Provide the (X, Y) coordinate of the cell's center where the given text is located.  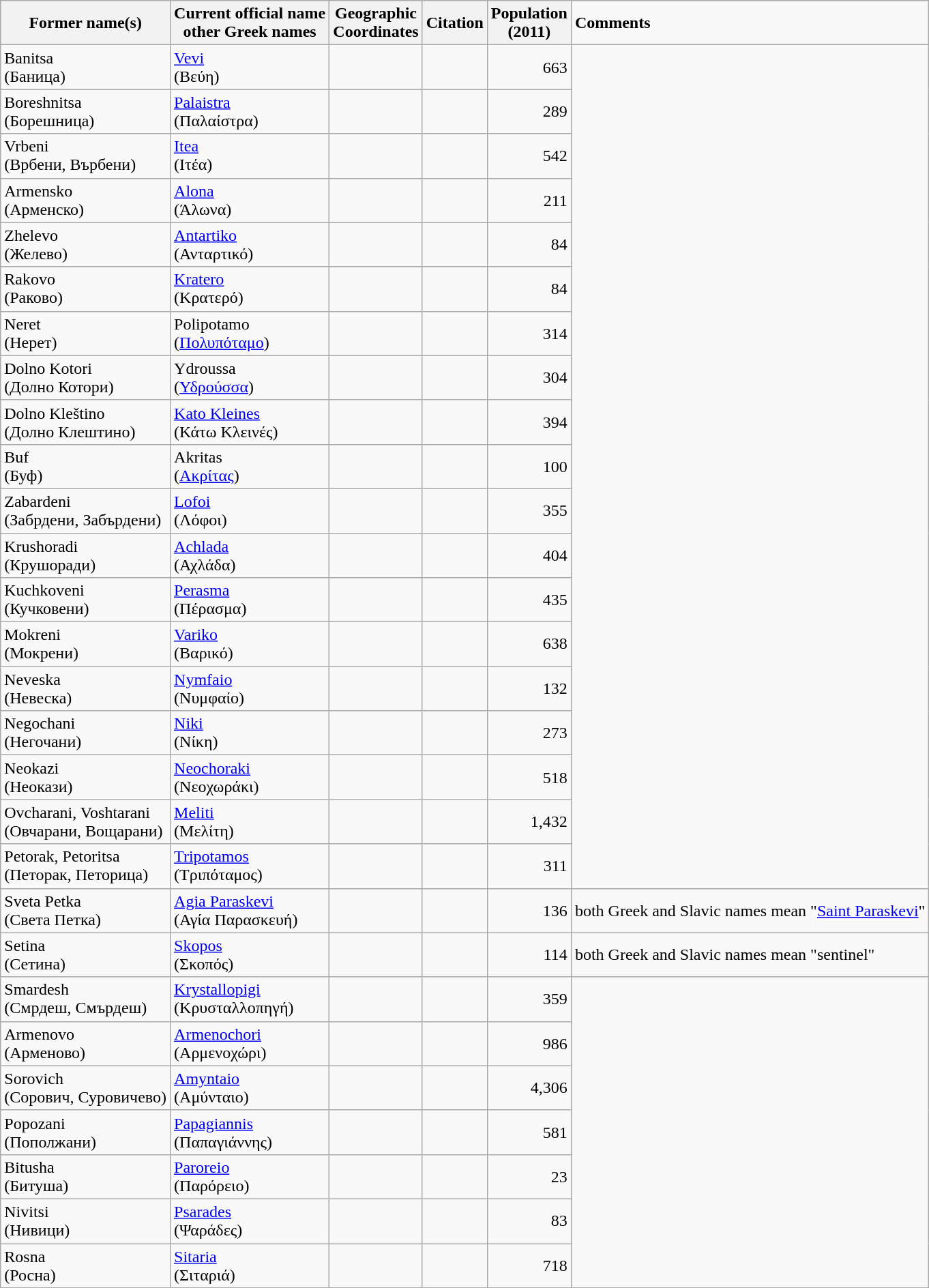
304 (529, 378)
Armenovo (Арменово) (86, 1044)
both Greek and Slavic names mean "Saint Paraskevi" (750, 910)
Smardesh (Смрдеш, Смърдеш) (86, 999)
Citation (454, 23)
136 (529, 910)
Bitusha (Битуша) (86, 1176)
Kratero (Κρατερό) (250, 289)
638 (529, 644)
4,306 (529, 1087)
Meliti (Μελίτη) (250, 821)
Current official nameother Greek names (250, 23)
Itea (Ιτέα) (250, 156)
663 (529, 67)
Alona (Άλωνα) (250, 201)
Krushoradi (Крушоради) (86, 555)
both Greek and Slavic names mean "sentinel" (750, 955)
Niki (Νίκη) (250, 733)
Sorovich (Сорович, Суровичево) (86, 1087)
132 (529, 689)
Vevi (Βεύη) (250, 67)
355 (529, 510)
311 (529, 866)
Ovcharani, Voshtarani (Овчарани, Вощарани) (86, 821)
Population(2011) (529, 23)
83 (529, 1221)
Psarades (Ψαράδες) (250, 1221)
718 (529, 1265)
Armenochori (Αρμενοχώρι) (250, 1044)
Papagiannis (Παπαγιάννης) (250, 1132)
Sveta Petka (Света Петка) (86, 910)
Achlada (Αχλάδα) (250, 555)
Comments (750, 23)
Antartiko (Ανταρτικό) (250, 244)
986 (529, 1044)
Neokazi (Неокази) (86, 778)
518 (529, 778)
Lofoi (Λόφοι) (250, 510)
Mokreni (Мокрени) (86, 644)
211 (529, 201)
Kuchkoveni (Кучковени) (86, 600)
Armensko (Арменско) (86, 201)
Setina (Сетина) (86, 955)
1,432 (529, 821)
Vrbeni (Врбени, Върбени) (86, 156)
Negochani (Негочани) (86, 733)
Rosna (Росна) (86, 1265)
Zhelevo (Желево) (86, 244)
Palaistra (Παλαίστρα) (250, 112)
23 (529, 1176)
114 (529, 955)
Amyntaio (Αμύνταιο) (250, 1087)
Buf (Буф) (86, 467)
Krystallopigi (Κρυσταλλοπηγή) (250, 999)
Rakovo (Раково) (86, 289)
404 (529, 555)
Tripotamos (Τριπόταμος) (250, 866)
Dolno Kleštino (Долно Клештино) (86, 422)
Kato Kleines (Κάτω Κλεινές) (250, 422)
Zabardeni (Забрдени, Забърдени) (86, 510)
435 (529, 600)
Petorak, Petoritsa (Петорак, Петорица) (86, 866)
Neret (Нерет) (86, 333)
394 (529, 422)
Ydroussa (Υδρούσσα) (250, 378)
Former name(s) (86, 23)
314 (529, 333)
359 (529, 999)
Paroreio (Παρόρειο) (250, 1176)
Akritas (Ακρίτας) (250, 467)
GeographicCoordinates (376, 23)
Nymfaio (Νυμφαίο) (250, 689)
Boreshnitsa (Борешница) (86, 112)
Popozani (Пополжани) (86, 1132)
581 (529, 1132)
Neveska (Невеска) (86, 689)
100 (529, 467)
Nivitsi (Нивици) (86, 1221)
Banitsa (Баница) (86, 67)
Variko (Βαρικό) (250, 644)
Sitaria (Σιταριά) (250, 1265)
Neochoraki (Νεοχωράκι) (250, 778)
289 (529, 112)
Perasma (Πέρασμα) (250, 600)
273 (529, 733)
Agia Paraskevi (Αγία Παρασκευή) (250, 910)
Dolno Kotori (Долно Котори) (86, 378)
Polipotamo (Πολυπόταμο) (250, 333)
542 (529, 156)
Skopos (Σκοπός) (250, 955)
